Detect which cell encompasses the target text, then output its (X, Y) center coordinate. 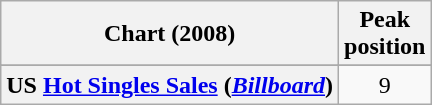
Peakposition (385, 34)
US Hot Singles Sales (Billboard) (170, 85)
Chart (2008) (170, 34)
9 (385, 85)
